Return [x, y] of the center of cell containing provided text 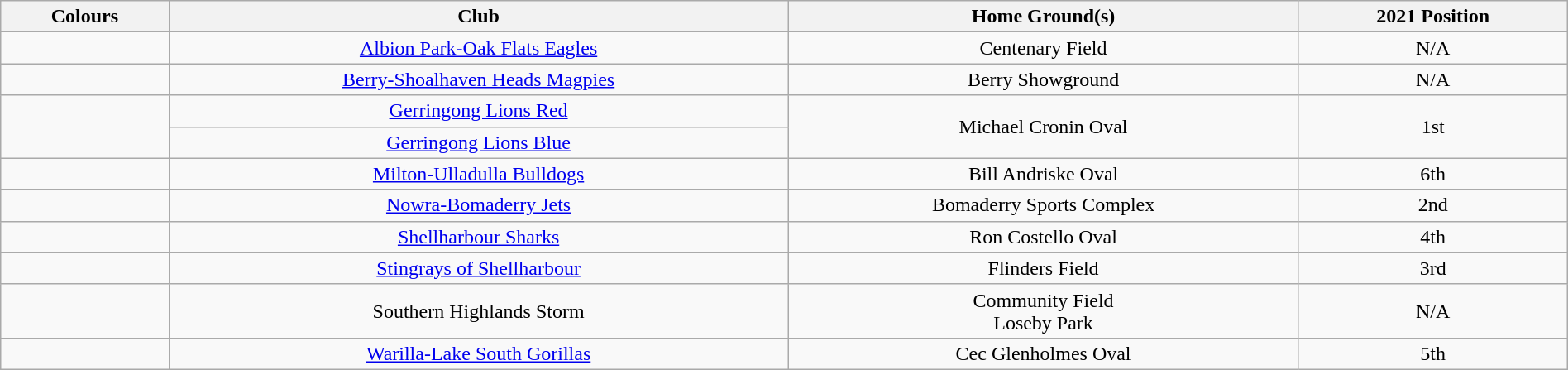
Home Ground(s) [1044, 17]
Warilla-Lake South Gorillas [478, 353]
2nd [1432, 205]
Bomaderry Sports Complex [1044, 205]
Albion Park-Oak Flats Eagles [478, 48]
Michael Cronin Oval [1044, 127]
Club [478, 17]
Community FieldLoseby Park [1044, 311]
Berry-Shoalhaven Heads Magpies [478, 79]
Stingrays of Shellharbour [478, 268]
Cec Glenholmes Oval [1044, 353]
Gerringong Lions Blue [478, 142]
Nowra-Bomaderry Jets [478, 205]
Bill Andriske Oval [1044, 174]
4th [1432, 237]
3rd [1432, 268]
6th [1432, 174]
Colours [84, 17]
Centenary Field [1044, 48]
2021 Position [1432, 17]
Ron Costello Oval [1044, 237]
1st [1432, 127]
Shellharbour Sharks [478, 237]
Gerringong Lions Red [478, 111]
Berry Showground [1044, 79]
5th [1432, 353]
Flinders Field [1044, 268]
Milton-Ulladulla Bulldogs [478, 174]
Southern Highlands Storm [478, 311]
